Find where the given text appears and provide that cell's center as [X, Y] coordinate. 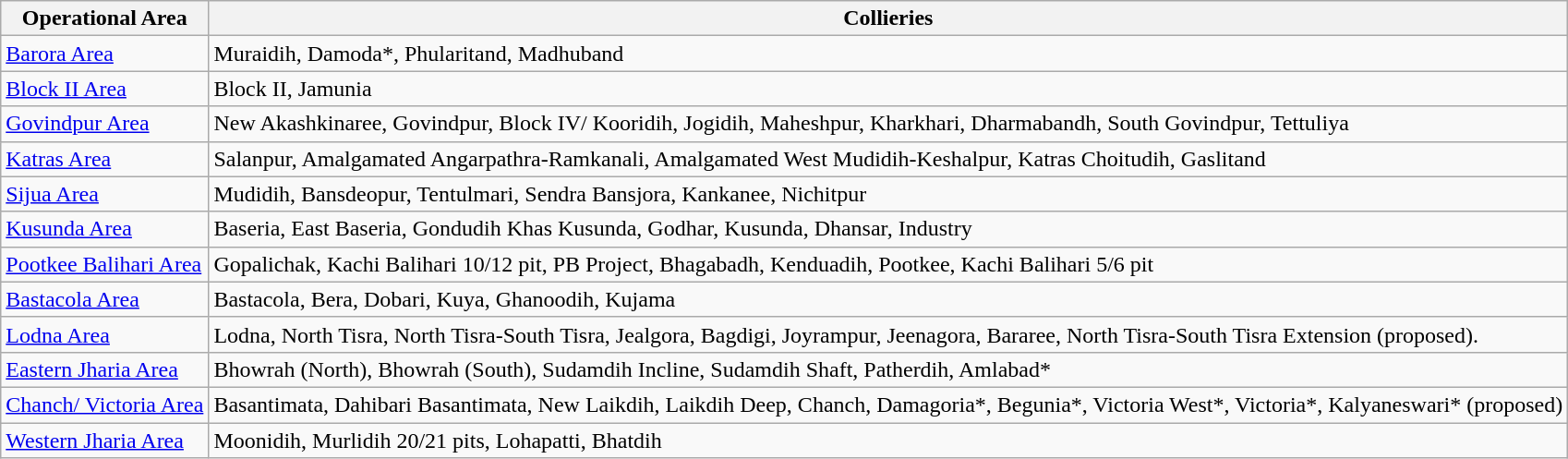
New Akashkinaree, Govindpur, Block IV/ Kooridih, Jogidih, Maheshpur, Kharkhari, Dharmabandh, South Govindpur, Tettuliya [888, 124]
Kusunda Area [105, 229]
Bastacola, Bera, Dobari, Kuya, Ghanoodih, Kujama [888, 299]
Collieries [888, 18]
Muraidih, Damoda*, Phularitand, Madhuband [888, 54]
Mudidih, Bansdeopur, Tentulmari, Sendra Bansjora, Kankanee, Nichitpur [888, 194]
Chanch/ Victoria Area [105, 405]
Block II Area [105, 89]
Bhowrah (North), Bhowrah (South), Sudamdih Incline, Sudamdih Shaft, Patherdih, Amlabad* [888, 369]
Gopalichak, Kachi Balihari 10/12 pit, PB Project, Bhagabadh, Kenduadih, Pootkee, Kachi Balihari 5/6 pit [888, 264]
Baseria, East Baseria, Gondudih Khas Kusunda, Godhar, Kusunda, Dhansar, Industry [888, 229]
Moonidih, Murlidih 20/21 pits, Lohapatti, Bhatdih [888, 441]
Block II, Jamunia [888, 89]
Salanpur, Amalgamated Angarpathra-Ramkanali, Amalgamated West Mudidih-Keshalpur, Katras Choitudih, Gaslitand [888, 159]
Lodna Area [105, 334]
Basantimata, Dahibari Basantimata, New Laikdih, Laikdih Deep, Chanch, Damagoria*, Begunia*, Victoria West*, Victoria*, Kalyaneswari* (proposed) [888, 405]
Pootkee Balihari Area [105, 264]
Operational Area [105, 18]
Katras Area [105, 159]
Govindpur Area [105, 124]
Barora Area [105, 54]
Western Jharia Area [105, 441]
Bastacola Area [105, 299]
Lodna, North Tisra, North Tisra-South Tisra, Jealgora, Bagdigi, Joyrampur, Jeenagora, Bararee, North Tisra-South Tisra Extension (proposed). [888, 334]
Eastern Jharia Area [105, 369]
Sijua Area [105, 194]
